Capture the cell that displays the provided text and extract its [X, Y] central coordinate. 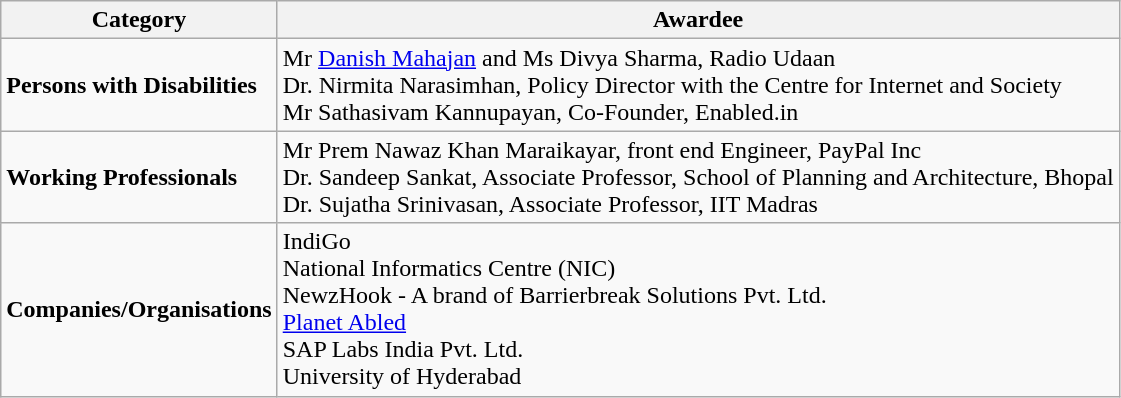
Working Professionals [139, 177]
Category [139, 20]
Persons with Disabilities [139, 85]
Companies/Organisations [139, 310]
Awardee [698, 20]
